For the text-containing cell, return its midpoint in (x, y) coordinate format. 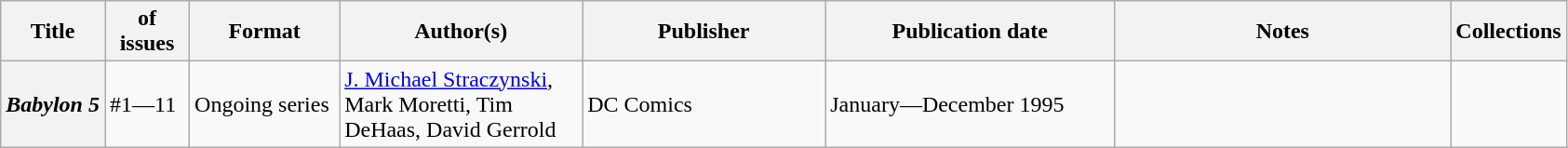
Publisher (704, 32)
of issues (147, 32)
Author(s) (462, 32)
January—December 1995 (970, 104)
#1—11 (147, 104)
DC Comics (704, 104)
Publication date (970, 32)
Collections (1508, 32)
Babylon 5 (53, 104)
Title (53, 32)
J. Michael Straczynski, Mark Moretti, Tim DeHaas, David Gerrold (462, 104)
Ongoing series (264, 104)
Notes (1282, 32)
Format (264, 32)
